From the cell containing the given text, extract its center point as [x, y] coordinate. 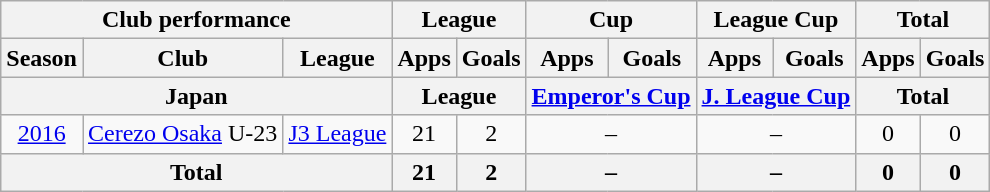
Cup [611, 20]
League Cup [776, 20]
J3 League [338, 134]
Japan [196, 96]
2016 [42, 134]
Club performance [196, 20]
J. League Cup [776, 96]
Season [42, 58]
Cerezo Osaka U-23 [182, 134]
Club [182, 58]
Emperor's Cup [611, 96]
